Capture the cell that displays the provided text and extract its (x, y) central coordinate. 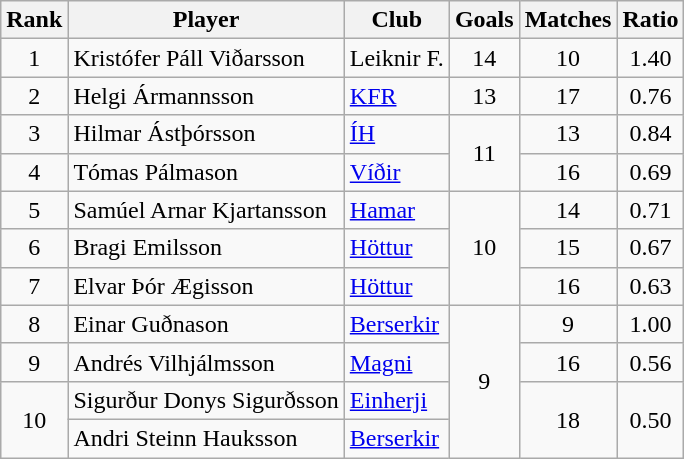
11 (484, 153)
Samúel Arnar Kjartansson (206, 210)
0.84 (650, 134)
4 (34, 172)
Andrés Vilhjálmsson (206, 362)
1.40 (650, 58)
Kristófer Páll Viðarsson (206, 58)
Helgi Ármannsson (206, 96)
Ratio (650, 20)
KFR (396, 96)
1 (34, 58)
Víðir (396, 172)
3 (34, 134)
Sigurður Donys Sigurðsson (206, 400)
Leiknir F. (396, 58)
7 (34, 286)
0.56 (650, 362)
15 (568, 248)
1.00 (650, 324)
Elvar Þór Ægisson (206, 286)
ÍH (396, 134)
Tómas Pálmason (206, 172)
Rank (34, 20)
Club (396, 20)
Hamar (396, 210)
Einar Guðnason (206, 324)
0.76 (650, 96)
0.63 (650, 286)
Goals (484, 20)
0.69 (650, 172)
0.71 (650, 210)
18 (568, 419)
0.50 (650, 419)
8 (34, 324)
Hilmar Ástþórsson (206, 134)
6 (34, 248)
Player (206, 20)
17 (568, 96)
5 (34, 210)
2 (34, 96)
0.67 (650, 248)
Einherji (396, 400)
Magni (396, 362)
Matches (568, 20)
Bragi Emilsson (206, 248)
Andri Steinn Hauksson (206, 438)
